Return (X, Y) of the center of cell containing provided text 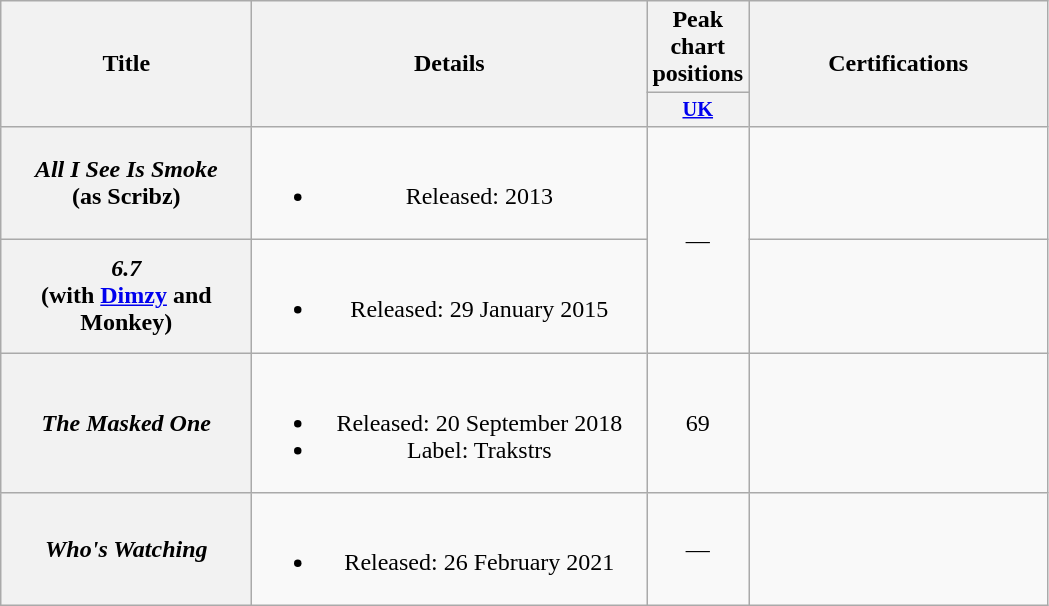
69 (698, 423)
Details (450, 64)
All I See Is Smoke(as Scribz) (126, 182)
Title (126, 64)
Certifications (898, 64)
The Masked One (126, 423)
Released: 20 September 2018Label: Trakstrs (450, 423)
6.7(with Dimzy and Monkey) (126, 296)
Released: 2013 (450, 182)
Peak chart positions (698, 47)
Released: 29 January 2015 (450, 296)
UK (698, 110)
Who's Watching (126, 550)
Released: 26 February 2021 (450, 550)
